Pinpoint the cell where the given text exists, returning its [X, Y] midpoint coordinate. 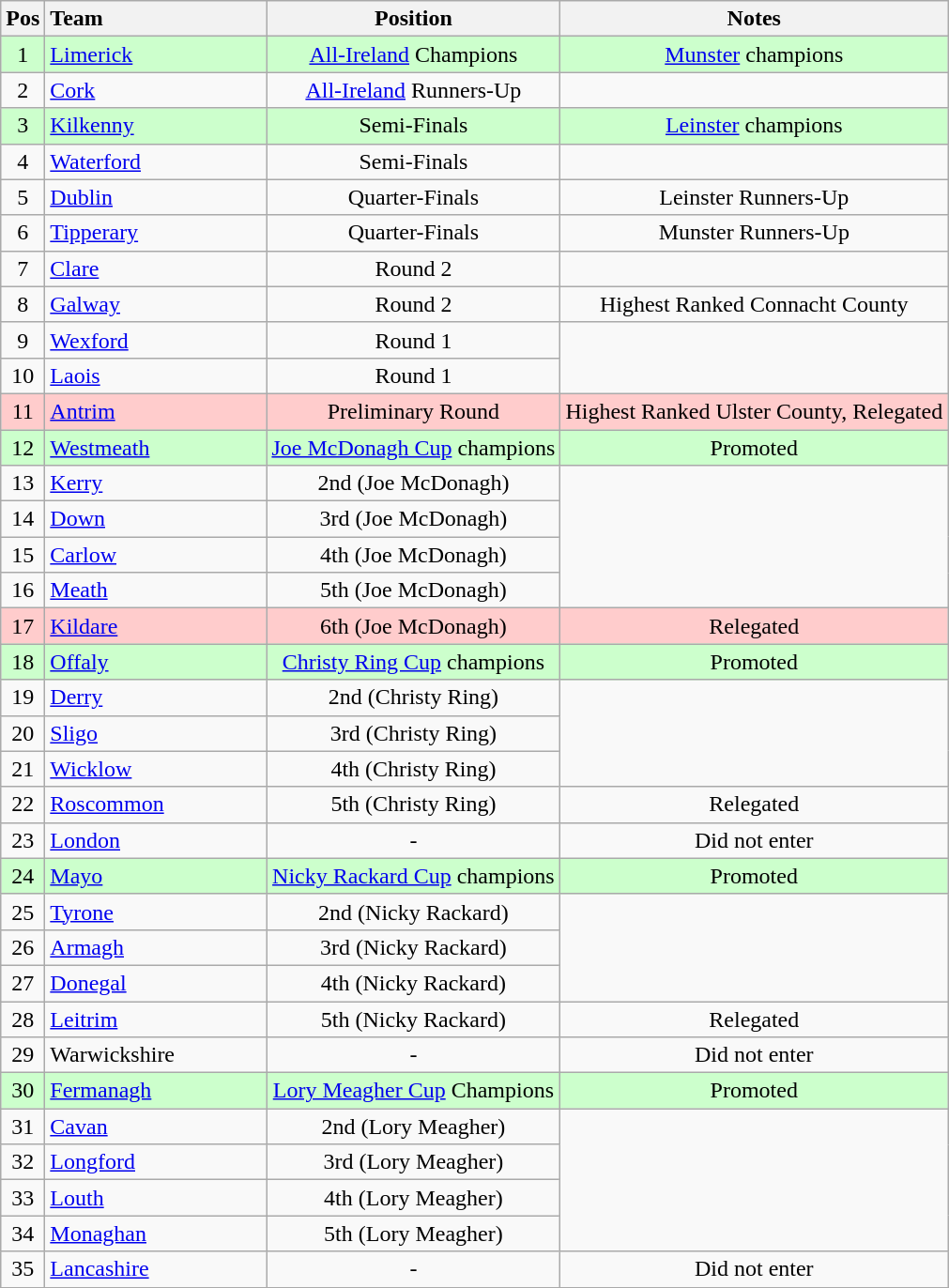
Antrim [156, 411]
All-Ireland Runners-Up [413, 90]
3rd (Nicky Rackard) [413, 947]
Highest Ranked Ulster County, Relegated [755, 411]
Armagh [156, 947]
4th (Joe McDonagh) [413, 555]
Nicky Rackard Cup champions [413, 876]
10 [23, 376]
2nd (Christy Ring) [413, 698]
9 [23, 340]
2nd (Lory Meagher) [413, 1127]
Munster Runners-Up [755, 233]
14 [23, 519]
24 [23, 876]
Tyrone [156, 912]
Wexford [156, 340]
London [156, 840]
5th (Nicky Rackard) [413, 1019]
7 [23, 268]
Westmeath [156, 448]
Position [413, 19]
16 [23, 590]
Christy Ring Cup champions [413, 662]
Lory Meagher Cup Champions [413, 1091]
12 [23, 448]
Kildare [156, 626]
Munster champions [755, 54]
25 [23, 912]
5th (Lory Meagher) [413, 1234]
Leitrim [156, 1019]
Pos [23, 19]
29 [23, 1055]
5th (Christy Ring) [413, 805]
Joe McDonagh Cup champions [413, 448]
15 [23, 555]
3rd (Joe McDonagh) [413, 519]
Louth [156, 1198]
Down [156, 519]
18 [23, 662]
Leinster champions [755, 126]
30 [23, 1091]
Galway [156, 304]
Donegal [156, 983]
Team [156, 19]
27 [23, 983]
6 [23, 233]
Preliminary Round [413, 411]
2nd (Nicky Rackard) [413, 912]
Highest Ranked Connacht County [755, 304]
Mayo [156, 876]
17 [23, 626]
4th (Christy Ring) [413, 769]
Laois [156, 376]
4th (Nicky Rackard) [413, 983]
All-Ireland Champions [413, 54]
Wicklow [156, 769]
Fermanagh [156, 1091]
Monaghan [156, 1234]
Meath [156, 590]
Limerick [156, 54]
5 [23, 197]
3 [23, 126]
32 [23, 1162]
Kilkenny [156, 126]
28 [23, 1019]
Leinster Runners-Up [755, 197]
Longford [156, 1162]
8 [23, 304]
5th (Joe McDonagh) [413, 590]
3rd (Lory Meagher) [413, 1162]
33 [23, 1198]
Derry [156, 698]
20 [23, 733]
19 [23, 698]
Waterford [156, 161]
21 [23, 769]
2nd (Joe McDonagh) [413, 483]
Offaly [156, 662]
1 [23, 54]
Sligo [156, 733]
22 [23, 805]
26 [23, 947]
Cork [156, 90]
11 [23, 411]
Tipperary [156, 233]
3rd (Christy Ring) [413, 733]
13 [23, 483]
Dublin [156, 197]
Clare [156, 268]
Warwickshire [156, 1055]
23 [23, 840]
Kerry [156, 483]
Lancashire [156, 1269]
4 [23, 161]
Cavan [156, 1127]
34 [23, 1234]
Notes [755, 19]
31 [23, 1127]
35 [23, 1269]
4th (Lory Meagher) [413, 1198]
2 [23, 90]
Carlow [156, 555]
Roscommon [156, 805]
6th (Joe McDonagh) [413, 626]
